Detect which cell encompasses the target text, then output its (X, Y) center coordinate. 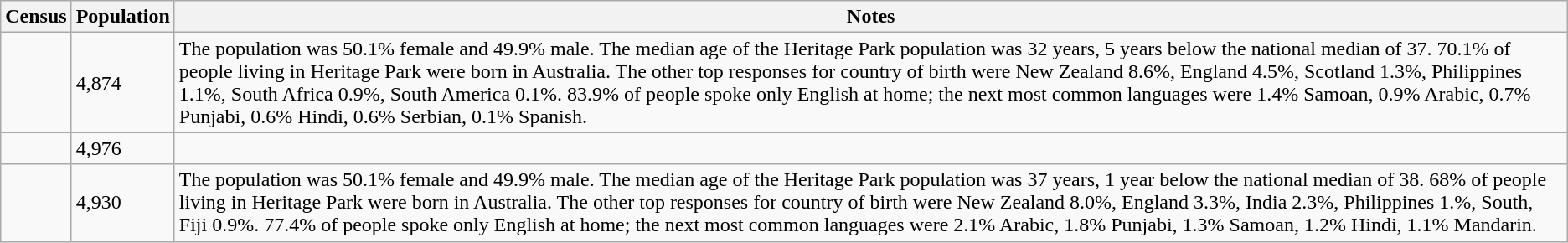
Notes (871, 17)
4,976 (122, 148)
4,930 (122, 203)
4,874 (122, 82)
Census (36, 17)
Population (122, 17)
